Pinpoint the cell where the given text exists, returning its [x, y] midpoint coordinate. 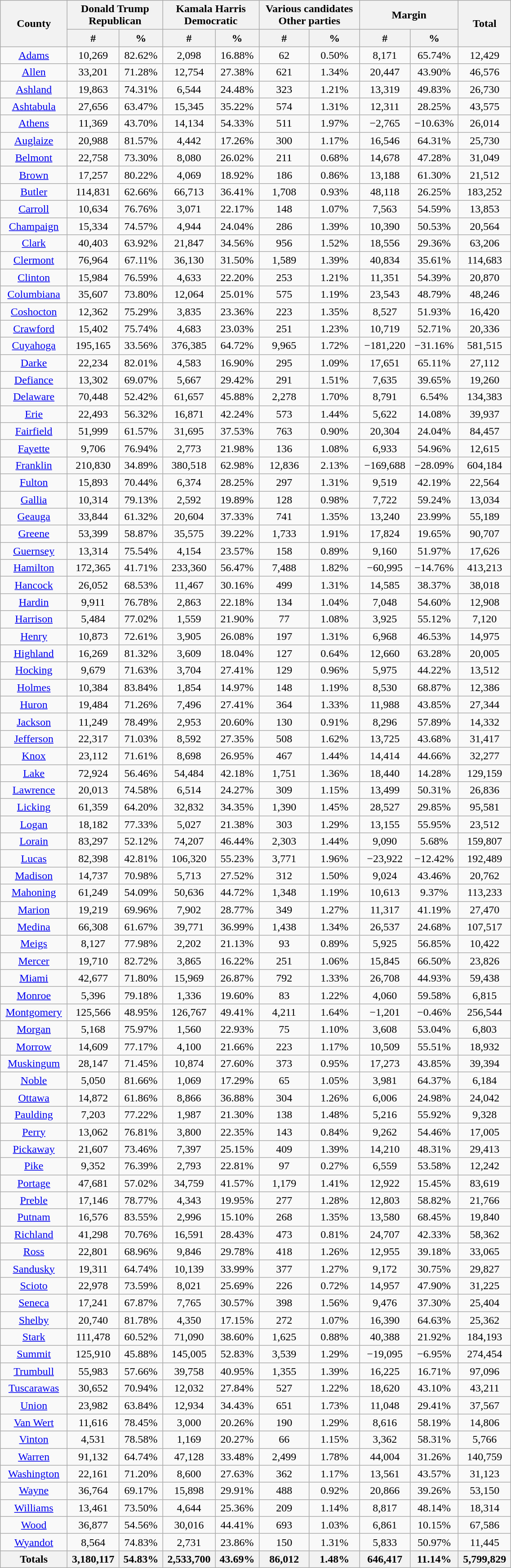
10,613 [385, 893]
7,203 [93, 1115]
24.27% [237, 790]
29.85% [434, 807]
Putnam [34, 1217]
7,635 [385, 380]
1,390 [284, 807]
35.61% [434, 260]
Preble [34, 1200]
272 [284, 1320]
39.18% [434, 1251]
37,567 [484, 1405]
40,834 [385, 260]
Athens [34, 123]
25.69% [237, 1286]
55,189 [484, 517]
73.59% [141, 1286]
14.28% [434, 773]
1.45% [334, 807]
64.31% [434, 141]
Various candidatesOther parties [309, 15]
22,564 [484, 482]
19.95% [237, 1200]
18,556 [385, 243]
37.33% [237, 517]
297 [284, 482]
43.46% [434, 876]
11.14% [434, 1559]
126,767 [189, 1012]
10,384 [93, 687]
14,975 [484, 636]
40,388 [385, 1337]
77.17% [141, 1047]
58.19% [434, 1423]
13,240 [385, 517]
76.94% [141, 448]
−1,201 [385, 1012]
1.36% [334, 773]
39,758 [189, 1371]
49.41% [237, 1012]
3,800 [189, 1132]
763 [284, 431]
15,345 [189, 106]
Wood [34, 1525]
Kamala HarrisDemocratic [211, 15]
44.93% [434, 978]
473 [284, 1234]
23,112 [93, 756]
1.82% [334, 568]
15,893 [93, 482]
13,461 [93, 1508]
18,620 [385, 1388]
Madison [34, 876]
25,404 [484, 1303]
29.42% [237, 380]
125,910 [93, 1354]
Gallia [34, 500]
7,722 [385, 500]
268 [284, 1217]
46.44% [237, 841]
5,975 [385, 670]
172,365 [93, 568]
12,836 [284, 465]
2,996 [189, 1217]
27.63% [237, 1474]
145,005 [189, 1354]
28.43% [237, 1234]
Washington [34, 1474]
5,168 [93, 1029]
5,766 [484, 1440]
37.53% [237, 431]
27.60% [237, 1064]
70.94% [141, 1388]
27,470 [484, 910]
1.28% [334, 1200]
61,657 [189, 397]
64.37% [434, 1081]
Lucas [34, 859]
Sandusky [34, 1268]
646,417 [385, 1559]
143 [284, 1132]
295 [284, 363]
−10.63% [434, 123]
54.96% [434, 448]
23.57% [237, 551]
54.83% [141, 1559]
Miami [34, 978]
8,127 [93, 944]
68.53% [141, 585]
Highland [34, 653]
−6.95% [434, 1354]
1.62% [334, 739]
Darke [34, 363]
398 [284, 1303]
16.90% [237, 363]
1.51% [334, 380]
62.98% [237, 465]
5,799,829 [484, 1559]
Adams [34, 55]
33,844 [93, 517]
17,824 [385, 534]
Summit [34, 1354]
13,188 [385, 175]
6,815 [484, 995]
4,069 [189, 175]
6,968 [385, 636]
4,154 [189, 551]
693 [284, 1525]
140,759 [484, 1457]
Fairfield [34, 431]
39,771 [189, 927]
58.87% [141, 534]
7,488 [284, 568]
55.95% [434, 824]
4,350 [189, 1320]
21.13% [237, 944]
13,302 [93, 380]
73.46% [141, 1149]
81.66% [141, 1081]
1.10% [334, 1029]
12,934 [189, 1405]
159,807 [484, 841]
Scioto [34, 1286]
9,911 [93, 602]
22.18% [237, 602]
19,840 [484, 1217]
53,399 [93, 534]
28.77% [237, 910]
Carroll [34, 209]
−2,765 [385, 123]
13,314 [93, 551]
1.06% [334, 961]
25,362 [484, 1320]
128 [284, 500]
184,193 [484, 1337]
−60,995 [385, 568]
16,576 [93, 1217]
22,801 [93, 1251]
55.51% [434, 1047]
1,625 [284, 1337]
55.92% [434, 1115]
63.84% [141, 1405]
76.78% [141, 602]
2.13% [334, 465]
27.52% [237, 876]
13,580 [385, 1217]
66 [284, 1440]
54.46% [434, 1132]
95,581 [484, 807]
30.75% [434, 1268]
46.53% [434, 636]
0.64% [334, 653]
64.72% [237, 346]
81.57% [141, 141]
Franklin [34, 465]
55.23% [237, 859]
9.37% [434, 893]
47.28% [434, 158]
50.97% [434, 1542]
8,866 [189, 1098]
8,296 [385, 722]
Ashtabula [34, 106]
9,679 [93, 670]
2,499 [284, 1457]
32,832 [189, 807]
2,303 [284, 841]
11,048 [385, 1405]
19,484 [93, 705]
18,182 [93, 824]
71.63% [141, 670]
17.15% [237, 1320]
−23,922 [385, 859]
Mercer [34, 961]
114,831 [93, 192]
71.61% [141, 756]
77.98% [141, 944]
1.64% [334, 1012]
Knox [34, 756]
22,161 [93, 1474]
362 [284, 1474]
4,633 [189, 277]
37.30% [434, 1303]
2,278 [284, 397]
−12.42% [434, 859]
36,130 [189, 260]
6,006 [385, 1098]
10,269 [93, 55]
11,988 [385, 705]
19,219 [93, 910]
26.87% [237, 978]
81.32% [141, 653]
3,609 [189, 653]
Henry [34, 636]
43.57% [434, 1474]
8,791 [385, 397]
Coshocton [34, 312]
9,476 [385, 1303]
7,496 [189, 705]
277 [284, 1200]
195,165 [93, 346]
11,317 [385, 910]
0.98% [334, 500]
114,683 [484, 260]
8,592 [189, 739]
21,607 [93, 1149]
24.98% [434, 1098]
2,773 [189, 448]
13,725 [385, 739]
41,298 [93, 1234]
15,845 [385, 961]
71.28% [141, 72]
1,069 [189, 1081]
3,000 [189, 1423]
18,440 [385, 773]
County [34, 23]
38.37% [434, 585]
73.80% [141, 295]
54.59% [434, 209]
41.19% [434, 910]
Clinton [34, 277]
23,826 [484, 961]
22,978 [93, 1286]
10,509 [385, 1047]
40,403 [93, 243]
309 [284, 790]
Lorain [34, 841]
23.36% [237, 312]
3,771 [284, 859]
20.27% [237, 1440]
0.84% [334, 1132]
Donald TrumpRepublican [115, 15]
82,398 [93, 859]
2,863 [189, 602]
20,564 [484, 226]
48.31% [434, 1149]
Erie [34, 414]
197 [284, 636]
6,184 [484, 1081]
2,793 [189, 1166]
20,762 [484, 876]
64.63% [434, 1320]
373 [284, 1064]
190 [284, 1423]
575 [284, 295]
66,713 [189, 192]
70.44% [141, 482]
Defiance [34, 380]
21,766 [484, 1200]
8,171 [385, 55]
527 [284, 1388]
15,969 [189, 978]
6.54% [434, 397]
59.24% [434, 500]
67.87% [141, 1303]
19,863 [93, 89]
29.36% [434, 243]
1,560 [189, 1029]
4,442 [189, 141]
72,924 [93, 773]
72.61% [141, 636]
82.01% [141, 363]
17,146 [93, 1200]
2,533,700 [189, 1559]
23.99% [434, 517]
3,865 [189, 961]
83,619 [484, 1183]
69.17% [141, 1491]
7,765 [189, 1303]
16.71% [434, 1371]
3,071 [189, 209]
183,252 [484, 192]
0.91% [334, 722]
511 [284, 123]
488 [284, 1491]
8,021 [189, 1286]
26,730 [484, 89]
Huron [34, 705]
5,713 [189, 876]
4,644 [189, 1508]
13,561 [385, 1474]
21.38% [237, 824]
Hamilton [34, 568]
4,531 [93, 1440]
83 [284, 995]
48.14% [434, 1508]
47.90% [434, 1286]
3,539 [284, 1354]
61,249 [93, 893]
138 [284, 1115]
574 [284, 106]
48.79% [434, 295]
4,683 [189, 329]
43.10% [434, 1388]
573 [284, 414]
7,397 [189, 1149]
44,004 [385, 1457]
26,708 [385, 978]
29.91% [237, 1491]
9,965 [284, 346]
23,543 [385, 295]
111,478 [93, 1337]
57.66% [141, 1371]
11,467 [189, 585]
Montgomery [34, 1012]
253 [284, 277]
741 [284, 517]
31,049 [484, 158]
44.72% [237, 893]
Meigs [34, 944]
Noble [34, 1081]
12,064 [189, 295]
467 [284, 756]
14,134 [189, 123]
129 [284, 670]
77.22% [141, 1115]
1.05% [334, 1081]
10,314 [93, 500]
Delaware [34, 397]
32,277 [484, 756]
−19,095 [385, 1354]
40.95% [237, 1371]
303 [284, 824]
7,048 [385, 602]
36.99% [237, 927]
13,062 [93, 1132]
19,260 [484, 380]
71.26% [141, 705]
17,626 [484, 551]
1,355 [284, 1371]
33.56% [141, 346]
−31.16% [434, 346]
5,027 [189, 824]
3,835 [189, 312]
8,616 [385, 1423]
Margin [409, 15]
Clermont [34, 260]
65.11% [434, 363]
Jackson [34, 722]
65.74% [434, 55]
134,383 [484, 397]
22.20% [237, 277]
15.10% [237, 1217]
67,586 [484, 1525]
33.48% [237, 1457]
Totals [34, 1559]
2,098 [189, 55]
52.12% [141, 841]
31,225 [484, 1286]
21.98% [237, 448]
12,803 [385, 1200]
4,944 [189, 226]
20,336 [484, 329]
25.01% [237, 295]
54.56% [141, 1525]
70.76% [141, 1234]
44.41% [237, 1525]
39,937 [484, 414]
78.77% [141, 1200]
Union [34, 1405]
Allen [34, 72]
107,517 [484, 927]
14,210 [385, 1149]
42.24% [237, 414]
Tuscarawas [34, 1388]
5,396 [93, 995]
3,180,117 [93, 1559]
1.73% [334, 1405]
82.62% [141, 55]
11,369 [93, 123]
54.33% [237, 123]
52.71% [434, 329]
1,169 [189, 1440]
9,352 [93, 1166]
31,417 [484, 739]
4,583 [189, 363]
34.35% [237, 807]
83,297 [93, 841]
Pickaway [34, 1149]
17,241 [93, 1303]
14,609 [93, 1047]
Mahoning [34, 893]
377 [284, 1268]
5,216 [385, 1115]
8,698 [189, 756]
6,514 [189, 790]
29.78% [237, 1251]
1.70% [334, 397]
36.41% [237, 192]
26.25% [434, 192]
349 [284, 910]
7,902 [189, 910]
33.99% [237, 1268]
71,090 [189, 1337]
Medina [34, 927]
30,016 [189, 1525]
15,984 [93, 277]
14,737 [93, 876]
10,390 [385, 226]
Shelby [34, 1320]
256,544 [484, 1012]
−14.76% [434, 568]
3,981 [385, 1081]
31,123 [484, 1474]
13,853 [484, 209]
16,591 [189, 1234]
20,740 [93, 1320]
2,953 [189, 722]
Columbiana [34, 295]
Licking [34, 807]
51,999 [93, 431]
93 [284, 944]
20,988 [93, 141]
50.31% [434, 790]
10,422 [484, 944]
34.56% [237, 243]
0.88% [334, 1337]
14.08% [434, 414]
Warren [34, 1457]
62 [284, 55]
68.87% [434, 687]
78.58% [141, 1440]
54,484 [189, 773]
604,184 [484, 465]
20.26% [237, 1423]
11,445 [484, 1542]
15,402 [93, 329]
33,201 [93, 72]
13,512 [484, 670]
39.22% [237, 534]
621 [284, 72]
79.13% [141, 500]
2,202 [189, 944]
6,861 [385, 1525]
376,385 [189, 346]
Champaign [34, 226]
418 [284, 1251]
20,304 [385, 431]
0.86% [334, 175]
Jefferson [34, 739]
61.57% [141, 431]
26,537 [385, 927]
15,898 [189, 1491]
Butler [34, 192]
43.90% [434, 72]
26.02% [237, 158]
22,758 [93, 158]
35.22% [237, 106]
56.47% [237, 568]
9,328 [484, 1115]
1.56% [334, 1303]
1,708 [284, 192]
22.81% [237, 1166]
76,964 [93, 260]
7,120 [484, 619]
1,987 [189, 1115]
56.32% [141, 414]
312 [284, 876]
27,656 [93, 106]
1,751 [284, 773]
50.53% [434, 226]
55.12% [434, 619]
1.52% [334, 243]
209 [284, 1508]
274,454 [484, 1354]
5,622 [385, 414]
76.59% [141, 277]
14,872 [93, 1098]
25,730 [484, 141]
57.02% [141, 1183]
0.72% [334, 1286]
1,559 [189, 619]
7,563 [385, 209]
66,308 [93, 927]
1.91% [334, 534]
18.92% [237, 175]
65 [284, 1081]
38.60% [237, 1337]
Clark [34, 243]
22.35% [237, 1132]
9,706 [93, 448]
19.65% [434, 534]
44.66% [434, 756]
1.72% [334, 346]
792 [284, 978]
60.52% [141, 1337]
186 [284, 175]
6,374 [189, 482]
Holmes [34, 687]
26.08% [237, 636]
39.65% [434, 380]
74,207 [189, 841]
0.27% [334, 1166]
19,311 [93, 1268]
125,566 [93, 1012]
75.74% [141, 329]
16.22% [237, 961]
47,681 [93, 1183]
75 [284, 1029]
1.96% [334, 859]
21.90% [237, 619]
49.83% [434, 89]
52.83% [237, 1354]
Paulding [34, 1115]
12,922 [385, 1183]
16,546 [385, 141]
499 [284, 585]
73.50% [141, 1508]
31.26% [434, 1457]
1,733 [284, 534]
3,905 [189, 636]
53.58% [434, 1166]
66.50% [434, 961]
1,179 [284, 1183]
Hardin [34, 602]
58,362 [484, 1234]
4,343 [189, 1200]
18.04% [237, 653]
Wayne [34, 1491]
68.45% [434, 1217]
25.36% [237, 1508]
8,080 [189, 158]
75.97% [141, 1029]
50,636 [189, 893]
10.15% [434, 1525]
21,847 [189, 243]
77.02% [141, 619]
Auglaize [34, 141]
4,211 [284, 1012]
12,429 [484, 55]
63.47% [141, 106]
54.09% [141, 893]
47,128 [189, 1457]
Geauga [34, 517]
17,257 [93, 175]
48,118 [385, 192]
20,005 [484, 653]
27,344 [484, 705]
78.45% [141, 1423]
16,269 [93, 653]
0.96% [334, 670]
Wyandot [34, 1542]
13,034 [484, 500]
84,457 [484, 431]
17.26% [237, 141]
0.95% [334, 1064]
9,160 [385, 551]
23,982 [93, 1405]
20,013 [93, 790]
61.86% [141, 1098]
1.09% [334, 363]
136 [284, 448]
1.14% [334, 1508]
4,060 [385, 995]
15.45% [434, 1183]
21,512 [484, 175]
12,754 [189, 72]
71.45% [141, 1064]
55,983 [93, 1371]
16,420 [484, 312]
75.54% [141, 551]
Perry [34, 1132]
291 [284, 380]
14,585 [385, 585]
51.97% [434, 551]
Total [484, 23]
210,830 [93, 465]
106,320 [189, 859]
10,719 [385, 329]
42.18% [237, 773]
64.20% [141, 807]
−181,220 [385, 346]
61.67% [141, 927]
380,518 [189, 465]
Guernsey [34, 551]
12,032 [189, 1388]
57.89% [434, 722]
56.85% [434, 944]
24,707 [385, 1234]
Vinton [34, 1440]
8,600 [189, 1474]
43.69% [237, 1559]
9,024 [385, 876]
5.68% [434, 841]
14.97% [237, 687]
12,615 [484, 448]
14,678 [385, 158]
76.39% [141, 1166]
10,874 [189, 1064]
Ashland [34, 89]
5,667 [189, 380]
86,012 [284, 1559]
77 [284, 619]
0.90% [334, 431]
56.46% [141, 773]
76.81% [141, 1132]
23.03% [237, 329]
53,150 [484, 1491]
9,172 [385, 1268]
22,234 [93, 363]
Seneca [34, 1303]
17,273 [385, 1064]
300 [284, 141]
0.68% [334, 158]
69.07% [141, 380]
33,065 [484, 1251]
Ross [34, 1251]
113,233 [484, 893]
5,050 [93, 1081]
Richland [34, 1234]
1,589 [284, 260]
17,651 [385, 363]
48,246 [484, 295]
20,447 [385, 72]
48.95% [141, 1012]
Cuyahoga [34, 346]
36,764 [93, 1491]
Lawrence [34, 790]
211 [284, 158]
5,484 [93, 619]
15,334 [93, 226]
−28.09% [434, 465]
43,575 [484, 106]
Logan [34, 824]
29,413 [484, 1149]
Muskingum [34, 1064]
42.33% [434, 1234]
14,414 [385, 756]
13,155 [385, 824]
Lake [34, 773]
26,052 [93, 585]
25.15% [237, 1149]
0.81% [334, 1234]
20,604 [189, 517]
35,607 [93, 295]
Trumbull [34, 1371]
1,854 [189, 687]
Marion [34, 910]
21.66% [237, 1047]
Williams [34, 1508]
4,100 [189, 1047]
6,559 [385, 1166]
54.39% [434, 277]
77.33% [141, 824]
43.70% [141, 123]
83.55% [141, 1217]
3,704 [189, 670]
26,836 [484, 790]
1,336 [189, 995]
2,592 [189, 500]
63.28% [434, 653]
20,870 [484, 277]
129,159 [484, 773]
70.98% [141, 876]
Van Wert [34, 1423]
34.43% [237, 1405]
58.31% [434, 1440]
42.81% [141, 859]
12,660 [385, 653]
70,448 [93, 397]
21.92% [434, 1337]
20,866 [385, 1491]
10,139 [189, 1268]
61.30% [434, 175]
323 [284, 89]
39,394 [484, 1064]
27.38% [237, 72]
Hancock [34, 585]
10,873 [93, 636]
127 [284, 653]
22,493 [93, 414]
71.20% [141, 1474]
12,242 [484, 1166]
22.93% [237, 1029]
192,489 [484, 859]
0.50% [334, 55]
Crawford [34, 329]
30.16% [237, 585]
38,018 [484, 585]
74.58% [141, 790]
83.84% [141, 687]
62.66% [141, 192]
14,332 [484, 722]
Pike [34, 1166]
61.32% [141, 517]
1.03% [334, 1525]
1.04% [334, 602]
8,564 [93, 1542]
51.93% [434, 312]
2,731 [189, 1542]
12,362 [93, 312]
19,710 [93, 961]
1,438 [284, 927]
10,634 [93, 209]
12,386 [484, 687]
63.92% [141, 243]
97 [284, 1166]
8,817 [385, 1508]
59.58% [434, 995]
21.30% [237, 1115]
97,096 [484, 1371]
23.86% [237, 1542]
16,225 [385, 1371]
Fulton [34, 482]
12,955 [385, 1251]
90,707 [484, 534]
34,759 [189, 1183]
69.96% [141, 910]
9,090 [385, 841]
Brown [34, 175]
8,530 [385, 687]
134 [284, 602]
54.60% [434, 602]
1,348 [284, 893]
18,932 [484, 1047]
24.48% [237, 89]
81.78% [141, 1320]
36.88% [237, 1098]
27.84% [237, 1388]
36,877 [93, 1525]
233,360 [189, 568]
74.57% [141, 226]
581,515 [484, 346]
43,211 [484, 1388]
63,206 [484, 243]
9,519 [385, 482]
Morgan [34, 1029]
11,616 [93, 1423]
1.78% [334, 1457]
61,359 [93, 807]
1.97% [334, 123]
24.68% [434, 927]
79.18% [141, 995]
3,608 [385, 1029]
3,362 [385, 1440]
76.76% [141, 209]
304 [284, 1098]
16.88% [237, 55]
Greene [34, 534]
5,925 [385, 944]
59,438 [484, 978]
20.60% [237, 722]
39.26% [434, 1491]
31,695 [189, 431]
22,317 [93, 739]
1.41% [334, 1183]
26,014 [484, 123]
23,512 [484, 824]
8,527 [385, 312]
35,575 [189, 534]
19.60% [237, 995]
9,262 [385, 1132]
75.29% [141, 312]
Ottawa [34, 1098]
17,005 [484, 1132]
26.95% [237, 756]
34.89% [141, 465]
68.96% [141, 1251]
Monroe [34, 995]
18,314 [484, 1508]
Harrison [34, 619]
651 [284, 1405]
16,390 [385, 1320]
80.22% [141, 175]
14,806 [484, 1423]
413,213 [484, 568]
409 [284, 1149]
17.29% [237, 1081]
13,319 [385, 89]
29.41% [434, 1405]
42.19% [434, 482]
13,499 [385, 790]
Belmont [34, 158]
3,925 [385, 619]
16,871 [189, 414]
9,846 [189, 1251]
53.04% [434, 1029]
28,147 [93, 1064]
6,933 [385, 448]
150 [284, 1542]
52.42% [141, 397]
42,677 [93, 978]
0.93% [334, 192]
78.49% [141, 722]
29,827 [484, 1268]
46,576 [484, 72]
−169,688 [385, 465]
41.57% [237, 1183]
6,544 [189, 89]
44.22% [434, 670]
158 [284, 551]
43.68% [434, 739]
Hocking [34, 670]
91,132 [93, 1457]
11,351 [385, 277]
286 [284, 226]
27,112 [484, 363]
12,311 [385, 106]
14,957 [385, 1286]
11,249 [93, 722]
28,527 [385, 807]
41.71% [141, 568]
Morrow [34, 1047]
12,908 [484, 602]
5,833 [385, 1542]
364 [284, 705]
82.72% [141, 961]
19.89% [237, 500]
67.11% [141, 260]
31.50% [237, 260]
58.82% [434, 1200]
27.35% [237, 739]
226 [284, 1286]
0.92% [334, 1491]
30.57% [237, 1303]
71.80% [141, 978]
6,803 [484, 1029]
956 [284, 243]
Portage [34, 1183]
74.31% [141, 89]
30,652 [93, 1388]
−0.46% [434, 1012]
74.83% [141, 1542]
22.17% [237, 209]
Fayette [34, 448]
Stark [34, 1337]
71.03% [141, 739]
1.23% [334, 329]
24,042 [484, 1098]
508 [284, 739]
1.50% [334, 876]
73.30% [141, 158]
130 [284, 722]
